Return [x, y] of the center of cell containing provided text 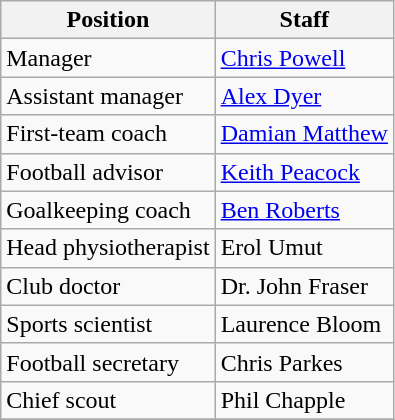
Keith Peacock [304, 172]
Chris Parkes [304, 362]
Damian Matthew [304, 134]
Manager [108, 58]
Goalkeeping coach [108, 210]
Position [108, 20]
Laurence Bloom [304, 324]
Chris Powell [304, 58]
First-team coach [108, 134]
Sports scientist [108, 324]
Football secretary [108, 362]
Assistant manager [108, 96]
Chief scout [108, 400]
Club doctor [108, 286]
Erol Umut [304, 248]
Phil Chapple [304, 400]
Staff [304, 20]
Football advisor [108, 172]
Ben Roberts [304, 210]
Head physiotherapist [108, 248]
Dr. John Fraser [304, 286]
Alex Dyer [304, 96]
